Return [x, y] of the center of cell containing provided text 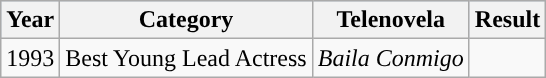
Year [30, 20]
Best Young Lead Actress [186, 58]
Telenovela [390, 20]
Baila Conmigo [390, 58]
Category [186, 20]
Result [507, 20]
1993 [30, 58]
